For the text-containing cell, return its midpoint in [X, Y] coordinate format. 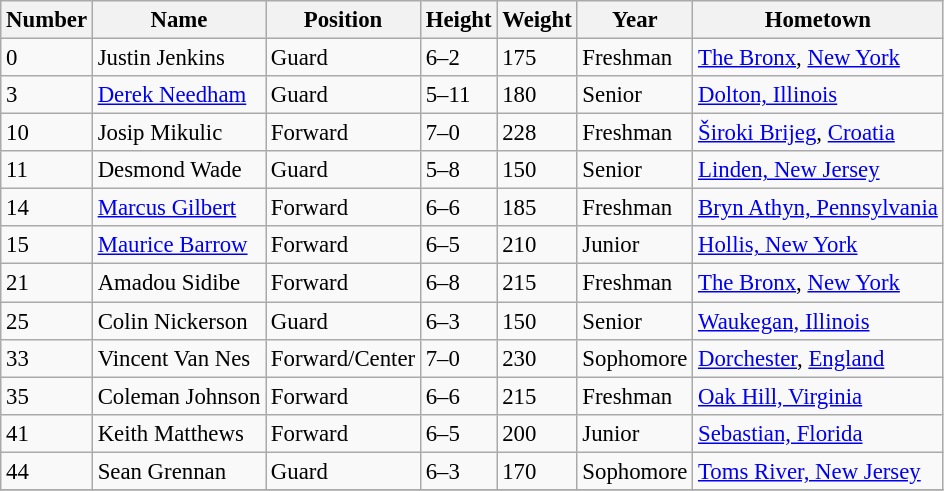
Dorchester, England [818, 358]
Number [47, 20]
175 [537, 58]
Maurice Barrow [178, 245]
0 [47, 58]
228 [537, 133]
Hometown [818, 20]
Josip Mikulic [178, 133]
Weight [537, 20]
Oak Hill, Virginia [818, 396]
Justin Jenkins [178, 58]
25 [47, 321]
44 [47, 471]
200 [537, 433]
Toms River, New Jersey [818, 471]
Hollis, New York [818, 245]
6–2 [458, 58]
Desmond Wade [178, 170]
41 [47, 433]
Forward/Center [344, 358]
Linden, New Jersey [818, 170]
185 [537, 208]
Sean Grennan [178, 471]
Dolton, Illinois [818, 95]
Amadou Sidibe [178, 283]
Vincent Van Nes [178, 358]
Height [458, 20]
35 [47, 396]
Marcus Gilbert [178, 208]
5–8 [458, 170]
10 [47, 133]
Bryn Athyn, Pennsylvania [818, 208]
Name [178, 20]
14 [47, 208]
Colin Nickerson [178, 321]
180 [537, 95]
Position [344, 20]
Široki Brijeg, Croatia [818, 133]
6–8 [458, 283]
33 [47, 358]
21 [47, 283]
Derek Needham [178, 95]
210 [537, 245]
15 [47, 245]
Waukegan, Illinois [818, 321]
3 [47, 95]
Coleman Johnson [178, 396]
230 [537, 358]
Sebastian, Florida [818, 433]
170 [537, 471]
5–11 [458, 95]
Year [635, 20]
Keith Matthews [178, 433]
11 [47, 170]
